Capture the cell that displays the provided text and extract its [X, Y] central coordinate. 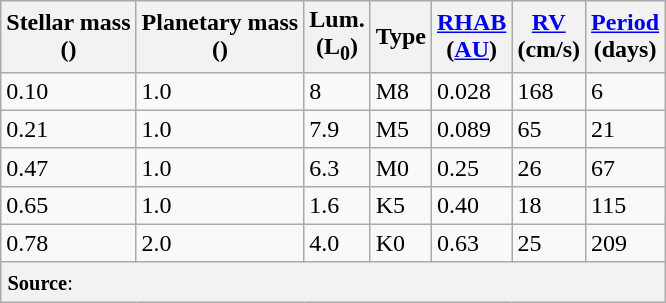
0.21 [68, 129]
67 [626, 167]
26 [549, 167]
0.10 [68, 91]
Lum.(L0) [337, 36]
8 [337, 91]
0.63 [471, 243]
Planetary mass() [220, 36]
K5 [400, 205]
Source: [333, 282]
RV(cm/s) [549, 36]
M0 [400, 167]
6 [626, 91]
21 [626, 129]
6.3 [337, 167]
RHAB(AU) [471, 36]
168 [549, 91]
4.0 [337, 243]
0.25 [471, 167]
Period(days) [626, 36]
Stellar mass() [68, 36]
1.6 [337, 205]
0.47 [68, 167]
65 [549, 129]
7.9 [337, 129]
25 [549, 243]
K0 [400, 243]
2.0 [220, 243]
115 [626, 205]
M8 [400, 91]
0.40 [471, 205]
18 [549, 205]
0.78 [68, 243]
Type [400, 36]
0.65 [68, 205]
M5 [400, 129]
0.089 [471, 129]
209 [626, 243]
0.028 [471, 91]
